Determine the [X, Y] coordinate at the center of the cell enclosing the given text.  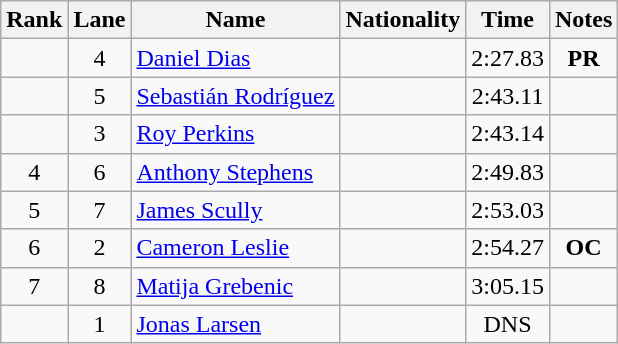
DNS [508, 324]
Daniel Dias [236, 58]
Lane [100, 20]
OC [583, 248]
8 [100, 286]
3 [100, 134]
Cameron Leslie [236, 248]
1 [100, 324]
James Scully [236, 210]
3:05.15 [508, 286]
2:43.14 [508, 134]
Roy Perkins [236, 134]
Anthony Stephens [236, 172]
Rank [34, 20]
Sebastián Rodríguez [236, 96]
2:49.83 [508, 172]
Notes [583, 20]
Jonas Larsen [236, 324]
2:53.03 [508, 210]
Name [236, 20]
Matija Grebenic [236, 286]
Time [508, 20]
2:43.11 [508, 96]
2:27.83 [508, 58]
2 [100, 248]
Nationality [403, 20]
2:54.27 [508, 248]
PR [583, 58]
